Pinpoint the cell where the given text exists, returning its [x, y] midpoint coordinate. 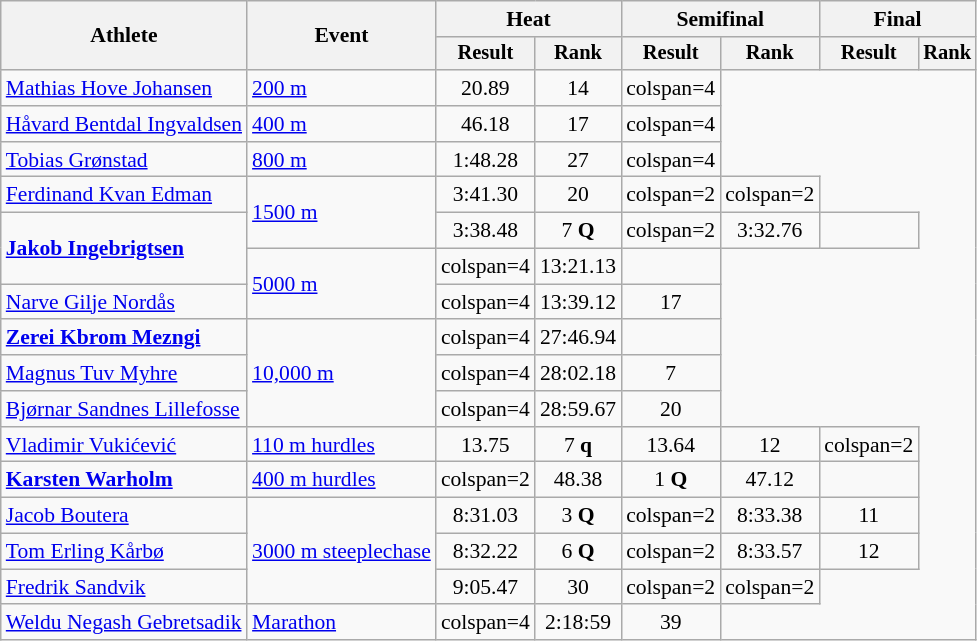
Narve Gilje Nordås [124, 302]
7 [670, 373]
Event [342, 36]
Marathon [342, 623]
7 q [578, 445]
Håvard Bentdal Ingvaldsen [124, 124]
39 [670, 623]
46.18 [486, 124]
48.38 [578, 480]
28:59.67 [578, 409]
800 m [342, 160]
Ferdinand Kvan Edman [124, 195]
3:38.48 [486, 231]
14 [578, 88]
10,000 m [342, 374]
Jakob Ingebrigtsen [124, 248]
Zerei Kbrom Mezngi [124, 338]
8:33.38 [770, 516]
13:39.12 [578, 302]
27 [578, 160]
2:18:59 [578, 623]
Karsten Warholm [124, 480]
47.12 [770, 480]
3:32.76 [770, 231]
28:02.18 [578, 373]
9:05.47 [486, 587]
Jacob Boutera [124, 516]
400 m hurdles [342, 480]
20.89 [486, 88]
110 m hurdles [342, 445]
Athlete [124, 36]
13.75 [486, 445]
27:46.94 [578, 338]
Vladimir Vukićević [124, 445]
7 Q [578, 231]
30 [578, 587]
Semifinal [720, 19]
Mathias Hove Johansen [124, 88]
400 m [342, 124]
Tobias Grønstad [124, 160]
8:32.22 [486, 552]
Weldu Negash Gebretsadik [124, 623]
Final [898, 19]
3000 m steeplechase [342, 552]
Fredrik Sandvik [124, 587]
1500 m [342, 212]
8:33.57 [770, 552]
13:21.13 [578, 267]
200 m [342, 88]
Heat [528, 19]
13.64 [670, 445]
3 Q [578, 516]
1 Q [670, 480]
1:48.28 [486, 160]
5000 m [342, 284]
11 [868, 516]
Tom Erling Kårbø [124, 552]
Magnus Tuv Myhre [124, 373]
3:41.30 [486, 195]
Bjørnar Sandnes Lillefosse [124, 409]
6 Q [578, 552]
8:31.03 [486, 516]
